Search for the cell housing the specified text and yield its (x, y) center coordinate. 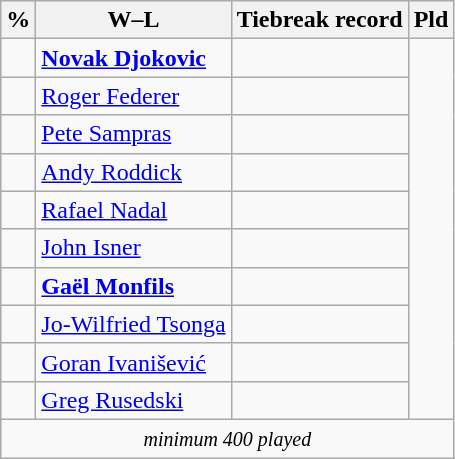
% (18, 20)
Novak Djokovic (134, 58)
W–L (134, 20)
Roger Federer (134, 96)
Greg Rusedski (134, 400)
Tiebreak record (320, 20)
Pld (431, 20)
Goran Ivanišević (134, 362)
Pete Sampras (134, 134)
John Isner (134, 248)
Jo-Wilfried Tsonga (134, 324)
Andy Roddick (134, 172)
Rafael Nadal (134, 210)
Gaël Monfils (134, 286)
minimum 400 played (228, 438)
